Search for the cell housing the specified text and yield its (x, y) center coordinate. 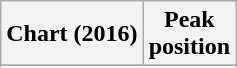
Chart (2016) (72, 34)
Peak position (189, 34)
